Detect which cell encompasses the target text, then output its [x, y] center coordinate. 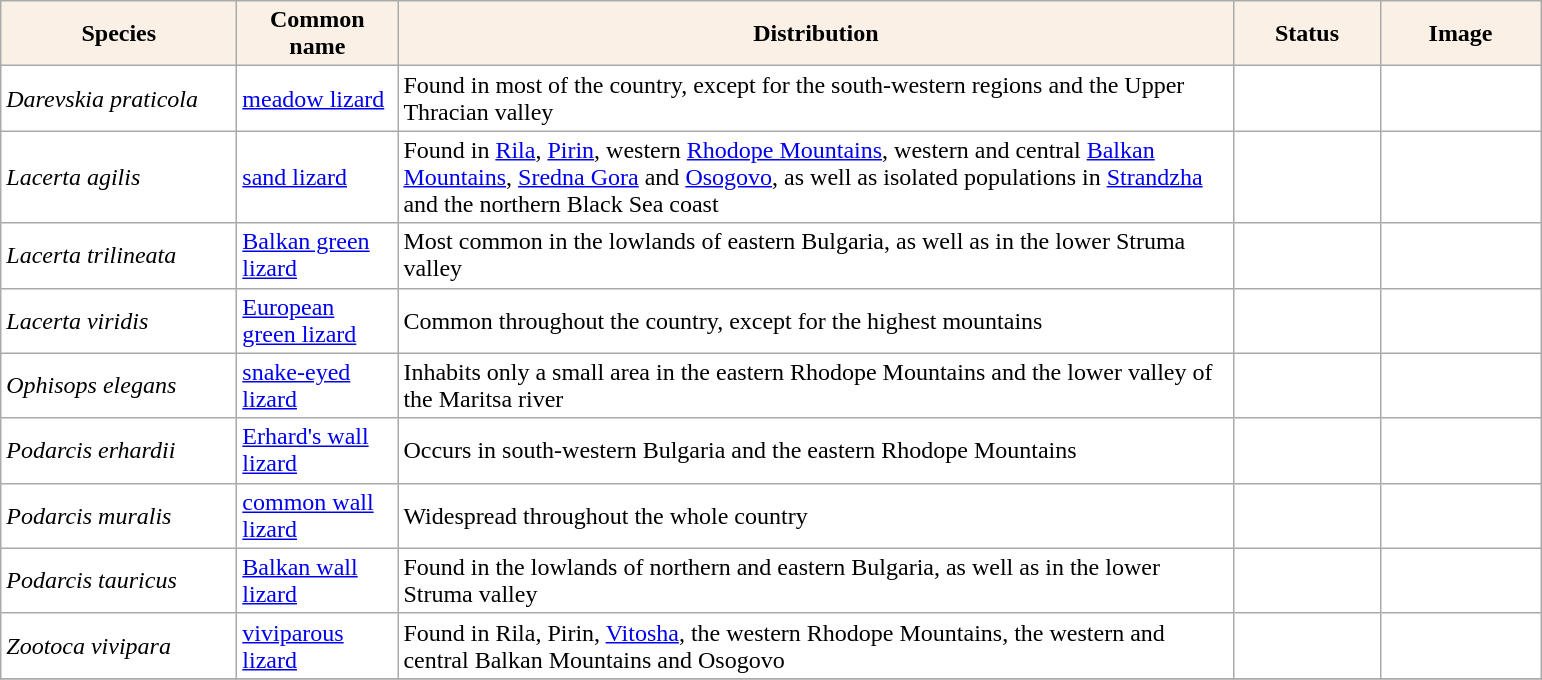
Found in the lowlands of northern and eastern Bulgaria, as well as in the lower Struma valley [816, 580]
Common name [318, 34]
Widespread throughout the whole country [816, 516]
Status [1307, 34]
European green lizard [318, 320]
viviparous lizard [318, 646]
Darevskia praticola [119, 98]
Found in Rila, Pirin, Vitosha, the western Rhodope Mountains, the western and central Balkan Mountains and Osogovo [816, 646]
Common throughout the country, except for the highest mountains [816, 320]
Zootoca vivipara [119, 646]
Erhard's wall lizard [318, 450]
snake-eyed lizard [318, 386]
Occurs in south-western Bulgaria and the eastern Rhodope Mountains [816, 450]
Most common in the lowlands of eastern Bulgaria, as well as in the lower Struma valley [816, 256]
Lacerta agilis [119, 177]
Ophisops elegans [119, 386]
Species [119, 34]
Podarcis erhardii [119, 450]
Lacerta trilineata [119, 256]
Image [1460, 34]
Podarcis tauricus [119, 580]
Inhabits only a small area in the eastern Rhodope Mountains and the lower valley of the Maritsa river [816, 386]
Found in most of the country, except for the south-western regions and the Upper Thracian valley [816, 98]
Balkan green lizard [318, 256]
Balkan wall lizard [318, 580]
Distribution [816, 34]
meadow lizard [318, 98]
sand lizard [318, 177]
Podarcis muralis [119, 516]
Lacerta viridis [119, 320]
common wall lizard [318, 516]
